Provide the [x, y] coordinate of the cell's center where the given text is located.  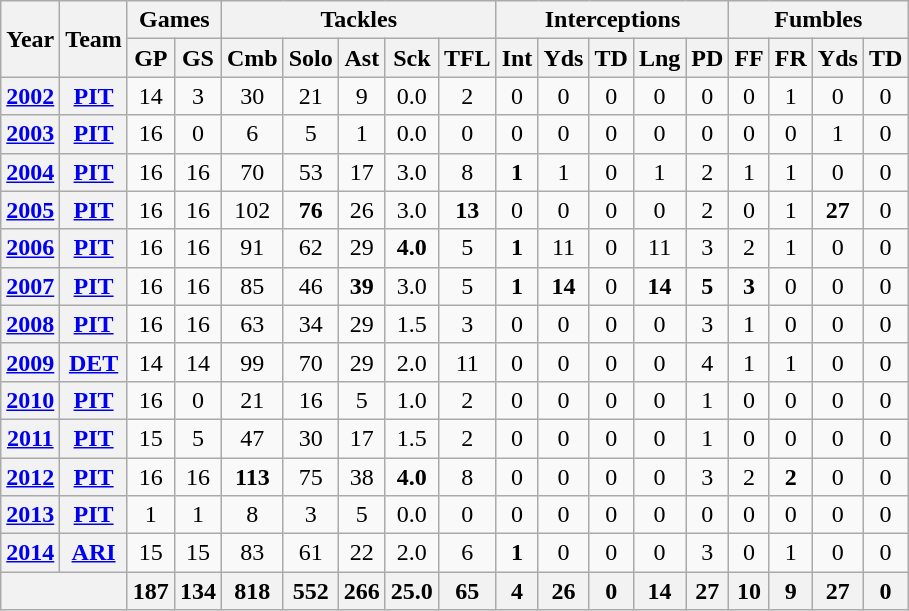
76 [310, 210]
Sck [412, 58]
2003 [30, 134]
Interceptions [612, 20]
10 [749, 591]
38 [362, 477]
818 [252, 591]
2014 [30, 553]
2011 [30, 438]
266 [362, 591]
46 [310, 286]
DET [94, 362]
Tackles [358, 20]
85 [252, 286]
552 [310, 591]
Int [517, 58]
ARI [94, 553]
2002 [30, 96]
Solo [310, 58]
91 [252, 248]
75 [310, 477]
FF [749, 58]
53 [310, 172]
2004 [30, 172]
13 [467, 210]
Team [94, 39]
2013 [30, 515]
61 [310, 553]
Fumbles [818, 20]
GP [150, 58]
Lng [659, 58]
Ast [362, 58]
2010 [30, 400]
25.0 [412, 591]
2005 [30, 210]
Games [174, 20]
134 [198, 591]
47 [252, 438]
39 [362, 286]
TFL [467, 58]
2008 [30, 324]
22 [362, 553]
63 [252, 324]
65 [467, 591]
Year [30, 39]
FR [790, 58]
187 [150, 591]
34 [310, 324]
83 [252, 553]
2012 [30, 477]
102 [252, 210]
62 [310, 248]
99 [252, 362]
PD [708, 58]
2009 [30, 362]
2006 [30, 248]
Cmb [252, 58]
GS [198, 58]
2007 [30, 286]
1.0 [412, 400]
113 [252, 477]
